Identify which cell holds the provided text, then report its (x, y) central coordinate. 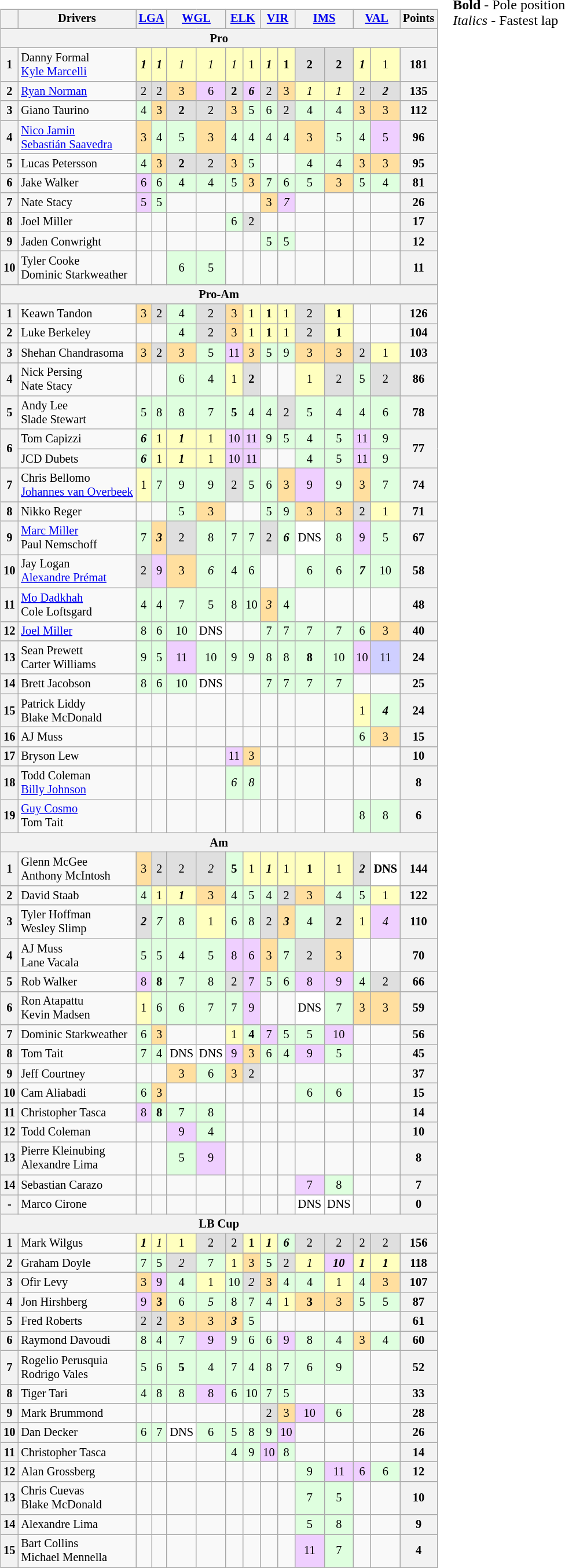
Jay Logan Alexandre Prémat (76, 571)
Lucas Petersson (76, 164)
Jake Walker (76, 183)
67 (419, 538)
Ofir Levy (76, 1283)
Nikko Reger (76, 511)
0 (419, 1204)
Mark Brummond (76, 1413)
Nico Jamin Sebastián Saavedra (76, 137)
122 (419, 896)
LB Cup (219, 1224)
40 (419, 631)
Brett Jacobson (76, 684)
VAL (377, 19)
Bryson Lew (76, 756)
181 (419, 65)
48 (419, 605)
JCD Dubets (76, 459)
Pierre Kleinubing Alexandre Lima (76, 1159)
45 (419, 1054)
37 (419, 1074)
Nick Persing Nate Stacy (76, 379)
96 (419, 137)
Danny Formal Kyle Marcelli (76, 65)
66 (419, 982)
25 (419, 684)
Dominic Starkweather (76, 1035)
Dan Decker (76, 1433)
VIR (277, 19)
87 (419, 1302)
81 (419, 183)
86 (419, 379)
Pro (219, 38)
95 (419, 164)
56 (419, 1035)
Rob Walker (76, 982)
Jeff Courtney (76, 1074)
Marco Cirone (76, 1204)
Shehan Chandrasoma (76, 353)
Chris Bellomo Johannes van Overbeek (76, 485)
Tyler Cooke Dominic Starkweather (76, 268)
Jon Hirshberg (76, 1302)
33 (419, 1394)
126 (419, 314)
Mark Wilgus (76, 1243)
61 (419, 1321)
Tom Capizzi (76, 439)
71 (419, 511)
Tom Tait (76, 1054)
Chris Cuevas Blake McDonald (76, 1498)
Sebastian Carazo (76, 1185)
60 (419, 1341)
David Staab (76, 896)
Raymond Davoudi (76, 1341)
IMS (324, 19)
Drivers (76, 19)
Guy Cosmo Tom Tait (76, 816)
LGA (152, 19)
Sean Prewett Carter Williams (76, 658)
Todd Coleman Billy Johnson (76, 783)
ELK (243, 19)
110 (419, 922)
118 (419, 1263)
78 (419, 413)
59 (419, 1008)
Nate Stacy (76, 203)
WGL (196, 19)
Andy Lee Slade Stewart (76, 413)
- (9, 1204)
Keawn Tandon (76, 314)
18 (9, 783)
AJ Muss Lane Vacala (76, 955)
Am (219, 842)
Tiger Tari (76, 1394)
Giano Taurino (76, 111)
107 (419, 1283)
58 (419, 571)
Jaden Conwright (76, 241)
Ron Atapattu Kevin Madsen (76, 1008)
Todd Coleman (76, 1132)
144 (419, 869)
135 (419, 91)
74 (419, 485)
Marc Miller Paul Nemschoff (76, 538)
77 (419, 448)
Glenn McGee Anthony McIntosh (76, 869)
Patrick Liddy Blake McDonald (76, 710)
AJ Muss (76, 737)
19 (9, 816)
Luke Berkeley (76, 334)
Fred Roberts (76, 1321)
112 (419, 111)
103 (419, 353)
Points (419, 19)
104 (419, 334)
Mo Dadkhah Cole Loftsgard (76, 605)
28 (419, 1413)
156 (419, 1243)
Alan Grossberg (76, 1472)
Pro-Am (219, 295)
Graham Doyle (76, 1263)
Tyler Hoffman Wesley Slimp (76, 922)
52 (419, 1367)
Cam Aliabadi (76, 1093)
Rogelio Perusquia Rodrigo Vales (76, 1367)
Alexandre Lima (76, 1525)
16 (9, 737)
70 (419, 955)
Ryan Norman (76, 91)
Bart Collins Michael Mennella (76, 1551)
